Find where the given text appears and provide that cell's center as (x, y) coordinate. 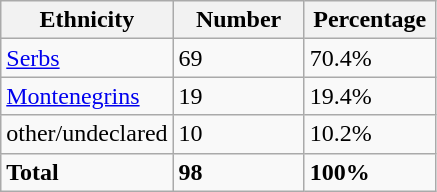
other/undeclared (87, 134)
Serbs (87, 58)
69 (238, 58)
19.4% (370, 96)
10.2% (370, 134)
Montenegrins (87, 96)
100% (370, 172)
70.4% (370, 58)
Total (87, 172)
Ethnicity (87, 20)
10 (238, 134)
19 (238, 96)
Percentage (370, 20)
98 (238, 172)
Number (238, 20)
